Identify which cell holds the provided text, then report its (x, y) central coordinate. 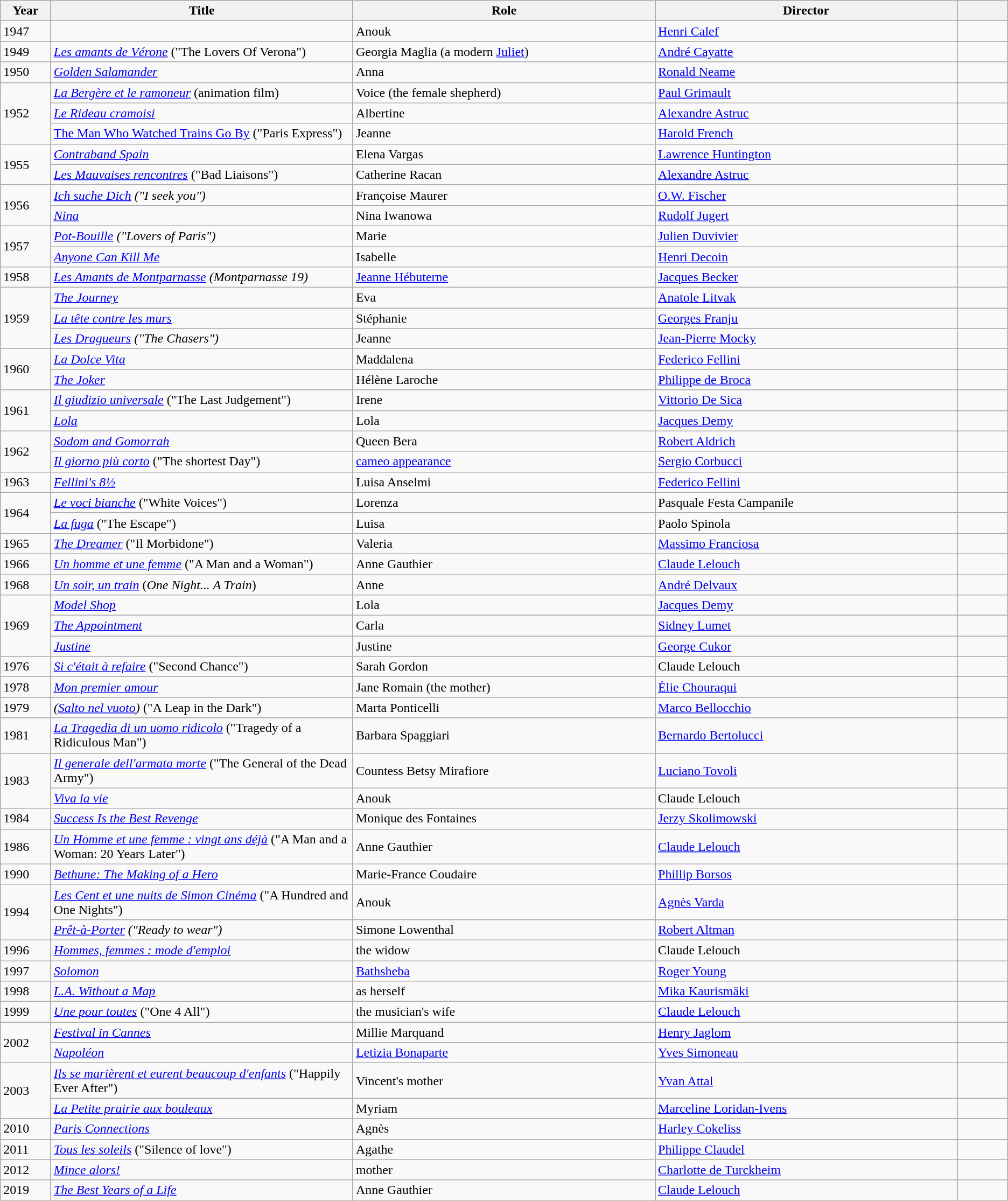
Albertine (504, 113)
The Appointment (201, 626)
2003 (26, 1091)
Model Shop (201, 605)
L.A. Without a Map (201, 991)
Vincent's mother (504, 1080)
Ils se marièrent et eurent beaucoup d'enfants ("Happily Ever After") (201, 1080)
1997 (26, 971)
Millie Marquand (504, 1032)
Si c'était à refaire ("Second Chance") (201, 667)
Paul Grimault (807, 93)
Marie (504, 236)
Countess Betsy Mirafiore (504, 770)
Sidney Lumet (807, 626)
Le Rideau cramoisi (201, 113)
Letizia Bonaparte (504, 1053)
Julien Duvivier (807, 236)
1969 (26, 626)
Il giudizio universale ("The Last Judgement") (201, 400)
1979 (26, 708)
Sarah Gordon (504, 667)
André Delvaux (807, 584)
Yvan Attal (807, 1080)
Un Homme et une femme : vingt ans déjà ("A Man and a Woman: 20 Years Later") (201, 847)
(Salto nel vuoto) ("A Leap in the Dark") (201, 708)
Henry Jaglom (807, 1032)
Carla (504, 626)
La Tragedia di un uomo ridicolo ("Tragedy of a Ridiculous Man") (201, 736)
Stéphanie (504, 318)
Philippe de Broca (807, 380)
Phillip Borsos (807, 874)
1999 (26, 1012)
The Journey (201, 298)
Elena Vargas (504, 154)
Un soir, un train (One Night... A Train) (201, 584)
Georges Franju (807, 318)
cameo appearance (504, 462)
Mika Kaurismäki (807, 991)
The Dreamer ("Il Morbidone") (201, 543)
1955 (26, 164)
1986 (26, 847)
1961 (26, 410)
Voice (the female shepherd) (504, 93)
Il generale dell'armata morte ("The General of the Dead Army") (201, 770)
The Best Years of a Life (201, 1190)
1962 (26, 451)
Luisa (504, 523)
1958 (26, 277)
Henri Calef (807, 31)
1957 (26, 246)
1949 (26, 52)
Contraband Spain (201, 154)
Lorenza (504, 502)
Les Cent et une nuits de Simon Cinéma ("A Hundred and One Nights") (201, 902)
Yves Simoneau (807, 1053)
Simone Lowenthal (504, 930)
1959 (26, 318)
Jean-Pierre Mocky (807, 339)
The Man Who Watched Trains Go By ("Paris Express") (201, 134)
Nina (201, 215)
Agathe (504, 1149)
Irene (504, 400)
Le voci bianche ("White Voices") (201, 502)
1990 (26, 874)
Bathsheba (504, 971)
Un homme et une femme ("A Man and a Woman") (201, 564)
Marta Ponticelli (504, 708)
1981 (26, 736)
Robert Altman (807, 930)
Harold French (807, 134)
Anne (504, 584)
The Joker (201, 380)
Prêt-à-Porter ("Ready to wear") (201, 930)
La Dolce Vita (201, 359)
Queen Bera (504, 441)
2010 (26, 1129)
Mince alors! (201, 1170)
La Petite prairie aux bouleaux (201, 1108)
Isabelle (504, 257)
Golden Salamander (201, 72)
1978 (26, 687)
Anyone Can Kill Me (201, 257)
Une pour toutes ("One 4 All") (201, 1012)
Roger Young (807, 971)
La fuga ("The Escape") (201, 523)
Lawrence Huntington (807, 154)
2019 (26, 1190)
André Cayatte (807, 52)
Ich suche Dich ("I seek you") (201, 195)
Pasquale Festa Campanile (807, 502)
Pot-Bouille ("Lovers of Paris") (201, 236)
Vittorio De Sica (807, 400)
Marie-France Coudaire (504, 874)
Philippe Claudel (807, 1149)
Luciano Tovoli (807, 770)
La Bergère et le ramoneur (animation film) (201, 93)
1996 (26, 950)
Jerzy Skolimowski (807, 819)
1964 (26, 513)
Jeanne Hébuterne (504, 277)
Catherine Racan (504, 174)
Anna (504, 72)
2002 (26, 1043)
1947 (26, 31)
Ronald Neame (807, 72)
1976 (26, 667)
Il giorno più corto ("The shortest Day") (201, 462)
the widow (504, 950)
2012 (26, 1170)
Sodom and Gomorrah (201, 441)
Nina Iwanowa (504, 215)
Luisa Anselmi (504, 482)
Les Amants de Montparnasse (Montparnasse 19) (201, 277)
Marco Bellocchio (807, 708)
Title (201, 11)
Eva (504, 298)
Maddalena (504, 359)
1965 (26, 543)
Paolo Spinola (807, 523)
the musician's wife (504, 1012)
Sergio Corbucci (807, 462)
Viva la vie (201, 798)
1960 (26, 369)
1963 (26, 482)
2011 (26, 1149)
Robert Aldrich (807, 441)
Myriam (504, 1108)
mother (504, 1170)
Françoise Maurer (504, 195)
Anatole Litvak (807, 298)
Year (26, 11)
Solomon (201, 971)
1983 (26, 781)
as herself (504, 991)
Jane Romain (the mother) (504, 687)
George Cukor (807, 646)
1994 (26, 912)
Hommes, femmes : mode d'emploi (201, 950)
Hélène Laroche (504, 380)
Charlotte de Turckheim (807, 1170)
1984 (26, 819)
1998 (26, 991)
Valeria (504, 543)
Bernardo Bertolucci (807, 736)
Fellini's 8½ (201, 482)
1950 (26, 72)
Tous les soleils ("Silence of love") (201, 1149)
Monique des Fontaines (504, 819)
1956 (26, 205)
Role (504, 11)
Les amants de Vérone ("The Lovers Of Verona") (201, 52)
Barbara Spaggiari (504, 736)
Agnès (504, 1129)
Georgia Maglia (a modern Juliet) (504, 52)
Bethune: The Making of a Hero (201, 874)
Harley Cokeliss (807, 1129)
O.W. Fischer (807, 195)
1952 (26, 113)
Élie Chouraqui (807, 687)
Jacques Becker (807, 277)
Les Mauvaises rencontres ("Bad Liaisons") (201, 174)
Marceline Loridan-Ivens (807, 1108)
Mon premier amour (201, 687)
Massimo Franciosa (807, 543)
Napoléon (201, 1053)
Paris Connections (201, 1129)
Rudolf Jugert (807, 215)
1968 (26, 584)
1966 (26, 564)
Agnès Varda (807, 902)
Les Dragueurs ("The Chasers") (201, 339)
Director (807, 11)
Success Is the Best Revenge (201, 819)
Henri Decoin (807, 257)
La tête contre les murs (201, 318)
Festival in Cannes (201, 1032)
